Detect which cell encompasses the target text, then output its (X, Y) center coordinate. 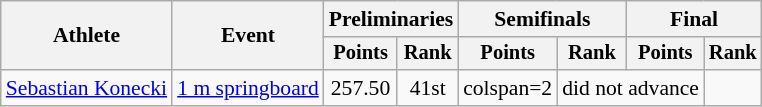
41st (428, 88)
Event (248, 36)
Preliminaries (391, 19)
colspan=2 (508, 88)
257.50 (361, 88)
Final (694, 19)
Sebastian Konecki (86, 88)
Semifinals (542, 19)
did not advance (630, 88)
1 m springboard (248, 88)
Athlete (86, 36)
